Output the (X, Y) coordinate of the center of the cell containing the given text.  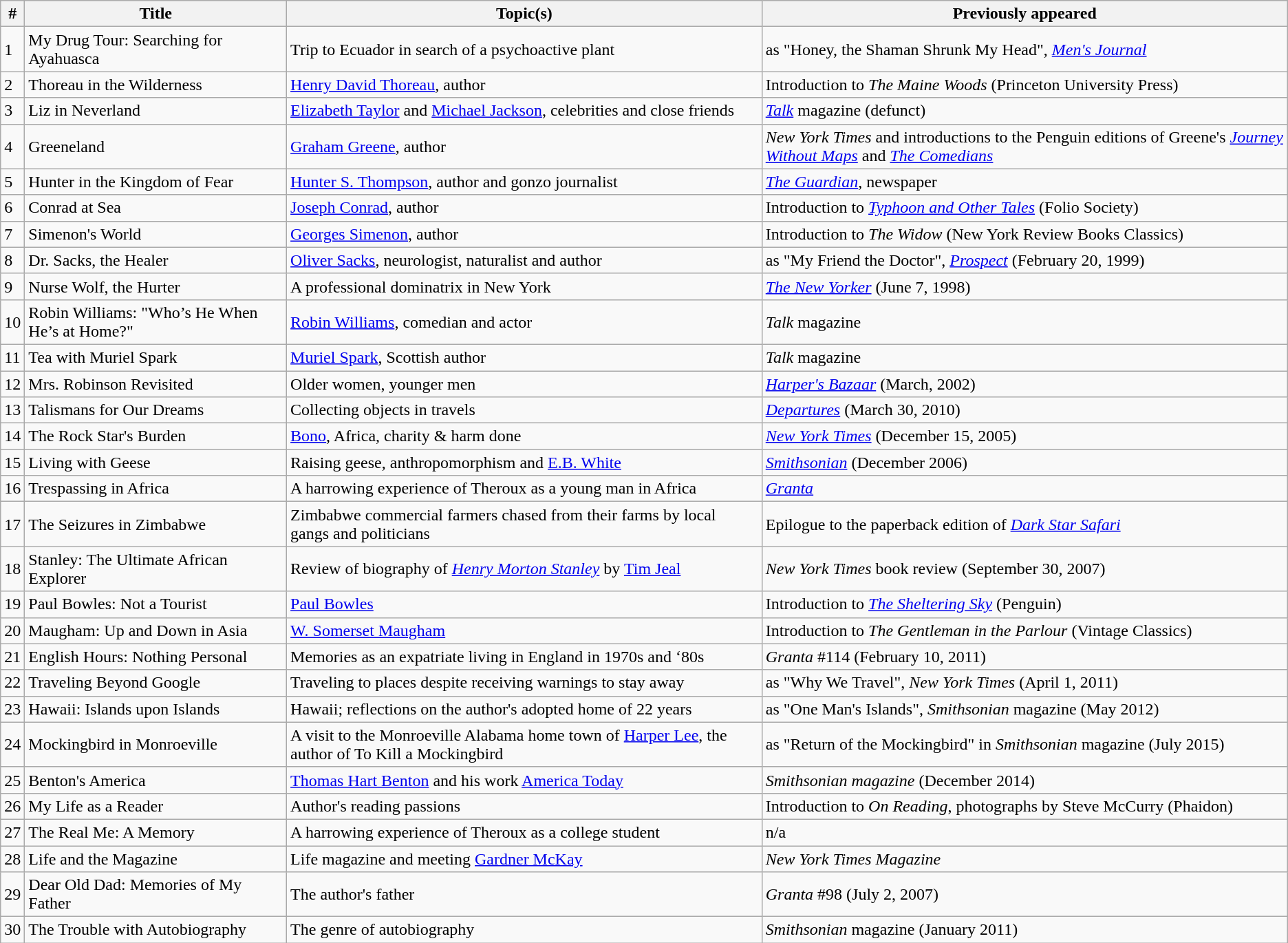
27 (12, 832)
Tea with Muriel Spark (155, 357)
Trip to Ecuador in search of a psychoactive plant (524, 50)
Maugham: Up and Down in Asia (155, 631)
Traveling to places despite receiving warnings to stay away (524, 683)
1 (12, 50)
as "My Friend the Doctor", Prospect (February 20, 1999) (1024, 260)
n/a (1024, 832)
Title (155, 14)
Graham Greene, author (524, 146)
Robin Williams, comedian and actor (524, 322)
24 (12, 745)
as "Why We Travel", New York Times (April 1, 2011) (1024, 683)
14 (12, 436)
Thomas Hart Benton and his work America Today (524, 780)
17 (12, 525)
Collecting objects in travels (524, 410)
2 (12, 85)
Introduction to The Sheltering Sky (Penguin) (1024, 604)
Smithsonian magazine (December 2014) (1024, 780)
New York Times book review (September 30, 2007) (1024, 569)
Liz in Neverland (155, 111)
English Hours: Nothing Personal (155, 657)
13 (12, 410)
11 (12, 357)
Introduction to On Reading, photographs by Steve McCurry (Phaidon) (1024, 806)
Stanley: The Ultimate African Explorer (155, 569)
New York Times and introductions to the Penguin editions of Greene's Journey Without Maps and The Comedians (1024, 146)
28 (12, 858)
Topic(s) (524, 14)
Greeneland (155, 146)
16 (12, 489)
30 (12, 930)
Hunter S. Thompson, author and gonzo journalist (524, 182)
Raising geese, anthropomorphism and E.B. White (524, 463)
My Drug Tour: Searching for Ayahuasca (155, 50)
Henry David Thoreau, author (524, 85)
A harrowing experience of Theroux as a college student (524, 832)
8 (12, 260)
Trespassing in Africa (155, 489)
Introduction to The Gentleman in the Parlour (Vintage Classics) (1024, 631)
# (12, 14)
Bono, Africa, charity & harm done (524, 436)
Living with Geese (155, 463)
Simenon's World (155, 234)
10 (12, 322)
The New Yorker (June 7, 1998) (1024, 286)
W. Somerset Maugham (524, 631)
Dear Old Dad: Memories of My Father (155, 895)
Life magazine and meeting Gardner McKay (524, 858)
Thoreau in the Wilderness (155, 85)
20 (12, 631)
23 (12, 709)
Paul Bowles: Not a Tourist (155, 604)
Review of biography of Henry Morton Stanley by Tim Jeal (524, 569)
Previously appeared (1024, 14)
Dr. Sacks, the Healer (155, 260)
Granta (1024, 489)
Nurse Wolf, the Hurter (155, 286)
Zimbabwe commercial farmers chased from their farms by local gangs and politicians (524, 525)
My Life as a Reader (155, 806)
5 (12, 182)
Life and the Magazine (155, 858)
Oliver Sacks, neurologist, naturalist and author (524, 260)
12 (12, 383)
A visit to the Monroeville Alabama home town of Harper Lee, the author of To Kill a Mockingbird (524, 745)
4 (12, 146)
Mrs. Robinson Revisited (155, 383)
22 (12, 683)
Granta #114 (February 10, 2011) (1024, 657)
Older women, younger men (524, 383)
A professional dominatrix in New York (524, 286)
Hawaii: Islands upon Islands (155, 709)
as "Honey, the Shaman Shrunk My Head", Men's Journal (1024, 50)
Georges Simenon, author (524, 234)
Smithsonian magazine (January 2011) (1024, 930)
Conrad at Sea (155, 208)
Hawaii; reflections on the author's adopted home of 22 years (524, 709)
Robin Williams: "Who’s He When He’s at Home?" (155, 322)
Introduction to The Maine Woods (Princeton University Press) (1024, 85)
Elizabeth Taylor and Michael Jackson, celebrities and close friends (524, 111)
Joseph Conrad, author (524, 208)
Paul Bowles (524, 604)
Benton's America (155, 780)
29 (12, 895)
The author's father (524, 895)
Introduction to Typhoon and Other Tales (Folio Society) (1024, 208)
7 (12, 234)
New York Times (December 15, 2005) (1024, 436)
19 (12, 604)
Author's reading passions (524, 806)
A harrowing experience of Theroux as a young man in Africa (524, 489)
as "Return of the Mockingbird" in Smithsonian magazine (July 2015) (1024, 745)
The genre of autobiography (524, 930)
Talismans for Our Dreams (155, 410)
Smithsonian (December 2006) (1024, 463)
Granta #98 (July 2, 2007) (1024, 895)
Harper's Bazaar (March, 2002) (1024, 383)
15 (12, 463)
Traveling Beyond Google (155, 683)
Muriel Spark, Scottish author (524, 357)
26 (12, 806)
The Seizures in Zimbabwe (155, 525)
Talk magazine (defunct) (1024, 111)
18 (12, 569)
Epilogue to the paperback edition of Dark Star Safari (1024, 525)
9 (12, 286)
The Real Me: A Memory (155, 832)
25 (12, 780)
Hunter in the Kingdom of Fear (155, 182)
Introduction to The Widow (New York Review Books Classics) (1024, 234)
The Rock Star's Burden (155, 436)
21 (12, 657)
3 (12, 111)
Memories as an expatriate living in England in 1970s and ‘80s (524, 657)
New York Times Magazine (1024, 858)
Mockingbird in Monroeville (155, 745)
6 (12, 208)
The Trouble with Autobiography (155, 930)
as "One Man's Islands", Smithsonian magazine (May 2012) (1024, 709)
The Guardian, newspaper (1024, 182)
Departures (March 30, 2010) (1024, 410)
